From the cell containing the given text, extract its center point as (X, Y) coordinate. 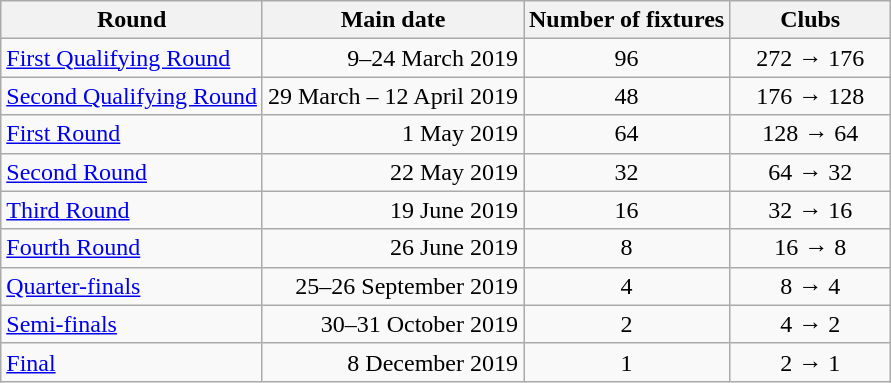
Clubs (810, 20)
22 May 2019 (392, 172)
48 (627, 96)
Number of fixtures (627, 20)
1 May 2019 (392, 134)
128 → 64 (810, 134)
29 March – 12 April 2019 (392, 96)
4 (627, 286)
Second Round (132, 172)
32 (627, 172)
Fourth Round (132, 248)
Third Round (132, 210)
30–31 October 2019 (392, 324)
8 → 4 (810, 286)
Semi-finals (132, 324)
2 → 1 (810, 362)
26 June 2019 (392, 248)
First Qualifying Round (132, 58)
96 (627, 58)
32 → 16 (810, 210)
272 → 176 (810, 58)
176 → 128 (810, 96)
Main date (392, 20)
16 (627, 210)
4 → 2 (810, 324)
Round (132, 20)
8 December 2019 (392, 362)
Final (132, 362)
16 → 8 (810, 248)
Quarter-finals (132, 286)
1 (627, 362)
25–26 September 2019 (392, 286)
64 (627, 134)
9–24 March 2019 (392, 58)
8 (627, 248)
2 (627, 324)
First Round (132, 134)
19 June 2019 (392, 210)
Second Qualifying Round (132, 96)
64 → 32 (810, 172)
